From the cell containing the given text, extract its center point as (X, Y) coordinate. 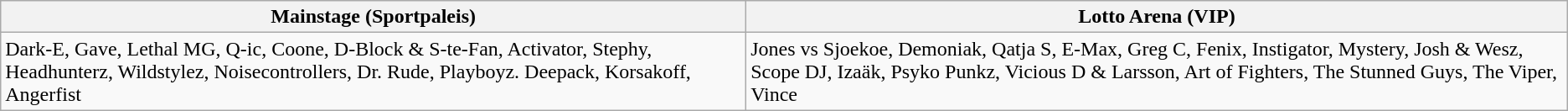
Mainstage (Sportpaleis) (374, 17)
Lotto Arena (VIP) (1158, 17)
